Output the [X, Y] coordinate of the center of the cell containing the given text.  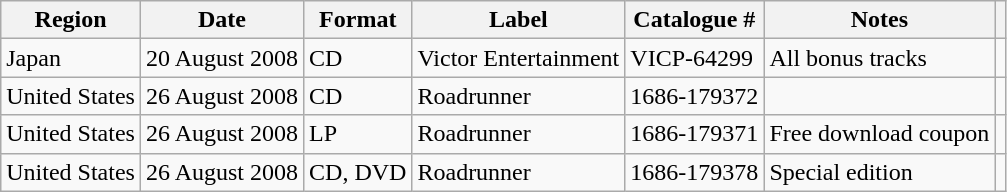
Notes [880, 20]
Japan [71, 58]
1686-179378 [694, 172]
Catalogue # [694, 20]
Format [358, 20]
All bonus tracks [880, 58]
VICP-64299 [694, 58]
Victor Entertainment [518, 58]
1686-179372 [694, 96]
Region [71, 20]
Date [222, 20]
LP [358, 134]
20 August 2008 [222, 58]
Special edition [880, 172]
1686-179371 [694, 134]
CD, DVD [358, 172]
Label [518, 20]
Free download coupon [880, 134]
